Capture the cell that displays the provided text and extract its (X, Y) central coordinate. 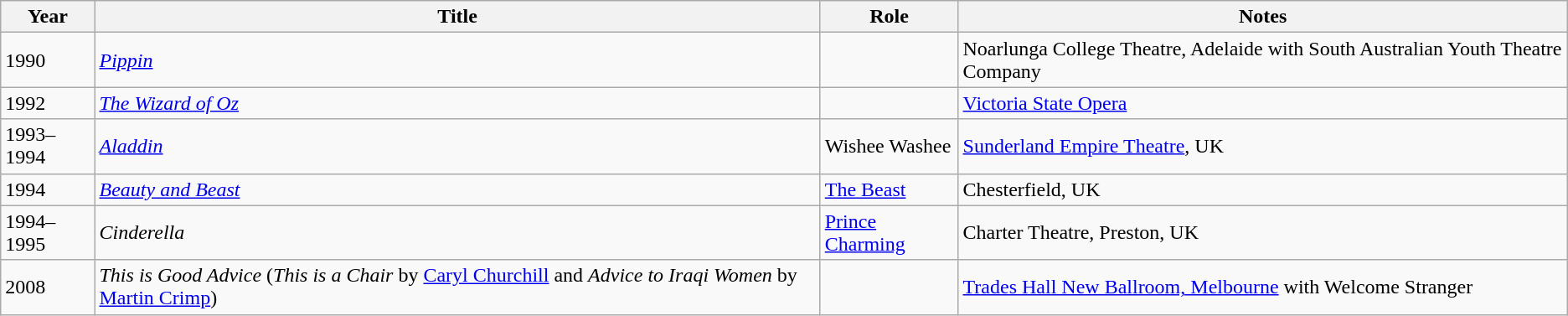
Sunderland Empire Theatre, UK (1263, 146)
Title (457, 17)
Role (890, 17)
Trades Hall New Ballroom, Melbourne with Welcome Stranger (1263, 287)
The Beast (890, 189)
Charter Theatre, Preston, UK (1263, 233)
Year (48, 17)
Wishee Washee (890, 146)
Victoria State Opera (1263, 103)
Aladdin (457, 146)
Cinderella (457, 233)
2008 (48, 287)
1994–1995 (48, 233)
This is Good Advice (This is a Chair by Caryl Churchill and Advice to Iraqi Women by Martin Crimp) (457, 287)
1992 (48, 103)
Noarlunga College Theatre, Adelaide with South Australian Youth Theatre Company (1263, 60)
Notes (1263, 17)
1993–1994 (48, 146)
Beauty and Beast (457, 189)
1990 (48, 60)
1994 (48, 189)
Prince Charming (890, 233)
Pippin (457, 60)
Chesterfield, UK (1263, 189)
The Wizard of Oz (457, 103)
